Provide the (x, y) coordinate of the cell's center where the given text is located.  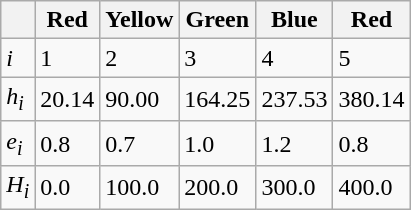
Blue (294, 20)
1 (68, 58)
90.00 (140, 99)
ei (18, 143)
380.14 (372, 99)
4 (294, 58)
20.14 (68, 99)
1.0 (218, 143)
hi (18, 99)
3 (218, 58)
Green (218, 20)
100.0 (140, 188)
0.7 (140, 143)
2 (140, 58)
400.0 (372, 188)
200.0 (218, 188)
1.2 (294, 143)
Hi (18, 188)
Yellow (140, 20)
300.0 (294, 188)
237.53 (294, 99)
5 (372, 58)
164.25 (218, 99)
i (18, 58)
0.0 (68, 188)
